Return the [X, Y] coordinate for the center point of the cell that contains the specified text.  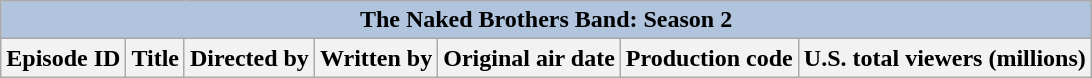
Original air date [530, 58]
U.S. total viewers (millions) [944, 58]
Written by [376, 58]
The Naked Brothers Band: Season 2 [546, 20]
Directed by [249, 58]
Episode ID [64, 58]
Production code [709, 58]
Title [156, 58]
